Return the (X, Y) coordinate for the center point of the cell that contains the specified text.  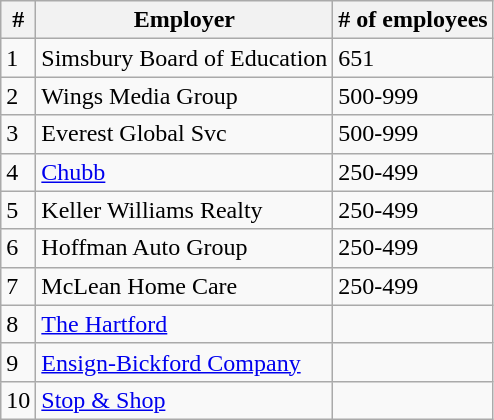
Keller Williams Realty (184, 210)
5 (18, 210)
Simsbury Board of Education (184, 58)
4 (18, 172)
# of employees (413, 20)
9 (18, 362)
Wings Media Group (184, 96)
Chubb (184, 172)
8 (18, 324)
Stop & Shop (184, 400)
1 (18, 58)
# (18, 20)
The Hartford (184, 324)
Ensign-Bickford Company (184, 362)
7 (18, 286)
3 (18, 134)
2 (18, 96)
651 (413, 58)
Employer (184, 20)
Everest Global Svc (184, 134)
10 (18, 400)
6 (18, 248)
McLean Home Care (184, 286)
Hoffman Auto Group (184, 248)
